Extract the (x, y) coordinate from the center of the cell holding the provided text.  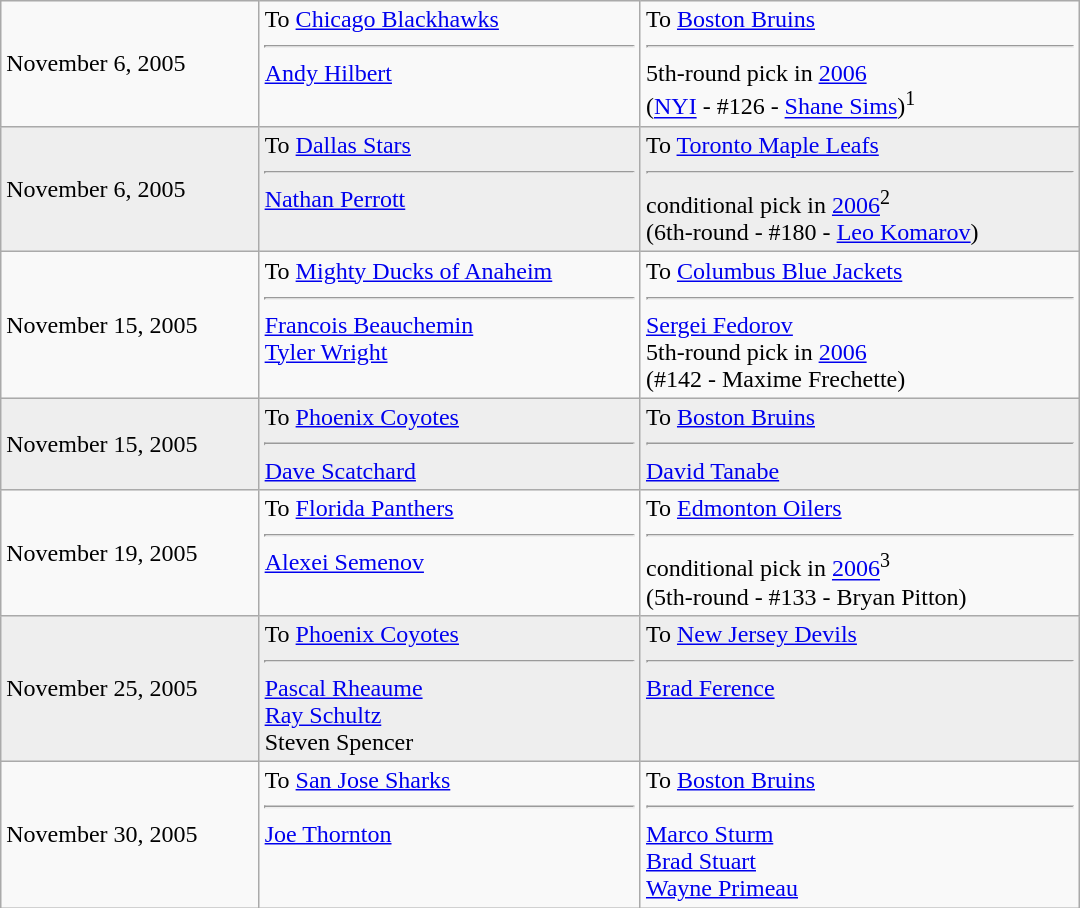
November 19, 2005 (130, 553)
To Boston Bruins5th-round pick in 2006(NYI - #126 - Shane Sims)1 (860, 64)
November 25, 2005 (130, 689)
To San Jose SharksJoe Thornton (450, 835)
November 30, 2005 (130, 835)
To Dallas StarsNathan Perrott (450, 189)
To Boston BruinsDavid Tanabe (860, 444)
To Chicago BlackhawksAndy Hilbert (450, 64)
To Mighty Ducks of AnaheimFrancois BeaucheminTyler Wright (450, 325)
To Toronto Maple Leafsconditional pick in 20062(6th-round - #180 - Leo Komarov) (860, 189)
To New Jersey DevilsBrad Ference (860, 689)
To Phoenix CoyotesDave Scatchard (450, 444)
To Boston BruinsMarco Sturm Brad Stuart Wayne Primeau (860, 835)
To Edmonton Oilersconditional pick in 20063(5th-round - #133 - Bryan Pitton) (860, 553)
To Columbus Blue JacketsSergei Fedorov5th-round pick in 2006(#142 - Maxime Frechette) (860, 325)
To Florida PanthersAlexei Semenov (450, 553)
To Phoenix CoyotesPascal RheaumeRay SchultzSteven Spencer (450, 689)
